Capture the cell that displays the provided text and extract its (X, Y) central coordinate. 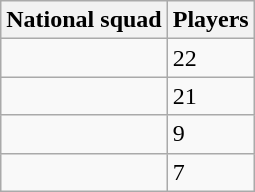
22 (210, 58)
Players (210, 20)
9 (210, 134)
National squad (84, 20)
21 (210, 96)
7 (210, 172)
